Identify which cell holds the provided text, then report its [x, y] central coordinate. 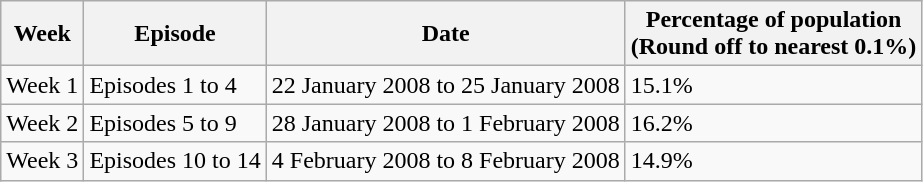
Week 3 [42, 161]
14.9% [774, 161]
Week [42, 34]
4 February 2008 to 8 February 2008 [446, 161]
15.1% [774, 85]
Week 2 [42, 123]
Week 1 [42, 85]
28 January 2008 to 1 February 2008 [446, 123]
Episode [175, 34]
Date [446, 34]
Episodes 5 to 9 [175, 123]
16.2% [774, 123]
Episodes 10 to 14 [175, 161]
22 January 2008 to 25 January 2008 [446, 85]
Percentage of population(Round off to nearest 0.1%) [774, 34]
Episodes 1 to 4 [175, 85]
